Extract the (X, Y) coordinate from the center of the cell holding the provided text.  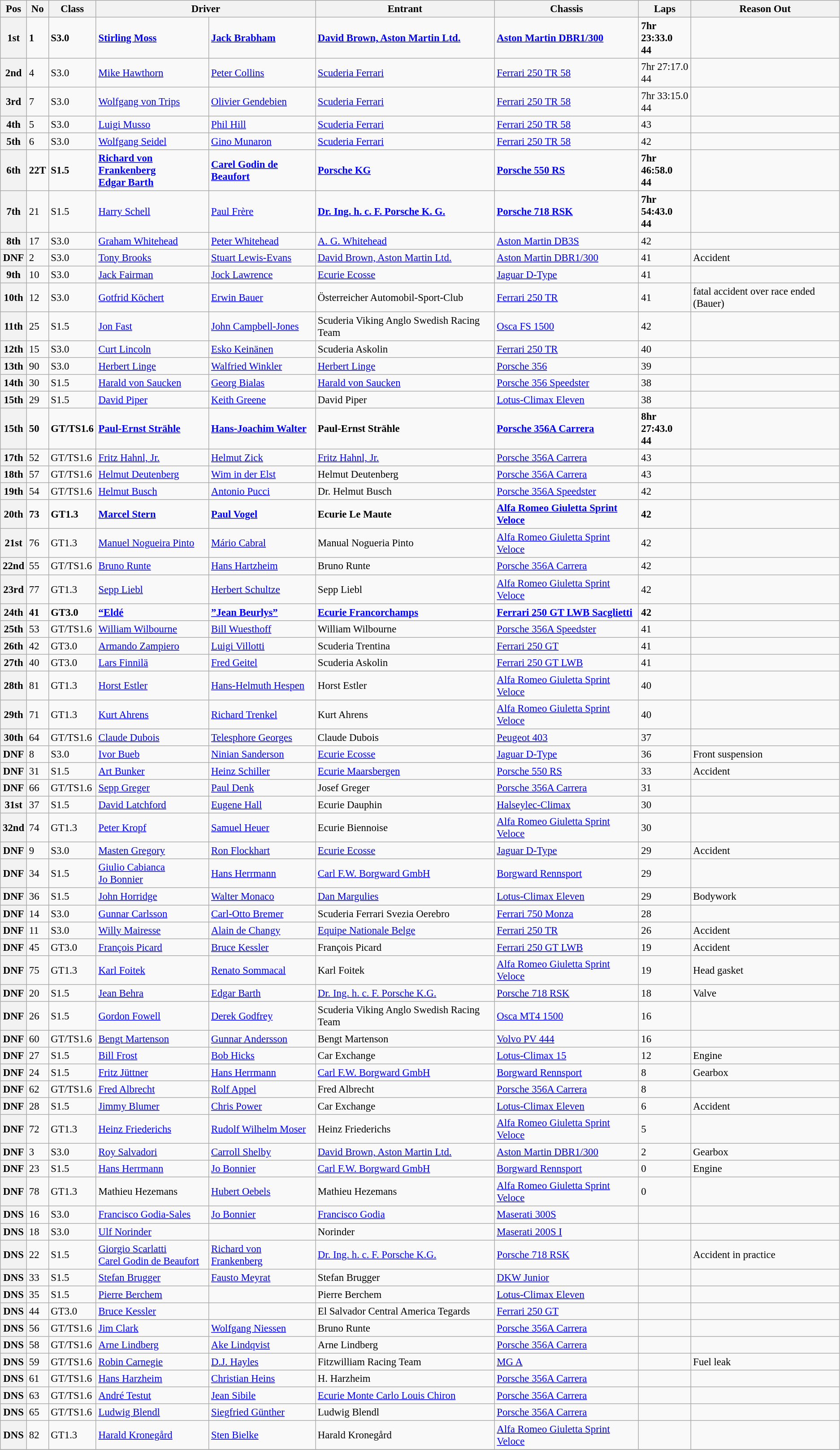
Gunnar Andersson (262, 1039)
4th (13, 125)
30th (13, 737)
Bodywork (765, 897)
54 (38, 492)
Josef Greger (405, 788)
Bob Hicks (262, 1056)
Osca MT4 1500 (567, 1016)
Walter Monaco (262, 897)
Manuel Nogueira Pinto (152, 544)
Olivier Gendebien (262, 102)
Luigi Villotti (262, 646)
73 (38, 514)
John Campbell-Jones (262, 327)
Front suspension (765, 754)
Scuderia Ferrari Svezia Oerebro (405, 914)
23 (38, 1169)
MG A (567, 1362)
“Eldé (152, 612)
Chris Power (262, 1106)
Peugeot 403 (567, 737)
29th (13, 715)
Gotfrid Köchert (152, 297)
76 (38, 544)
Volvo PV 444 (567, 1039)
8hr 27:43.044 (665, 429)
Renato Sommacal (262, 970)
Luigi Musso (152, 125)
Richard von Frankenberg Edgar Barth (152, 170)
24th (13, 612)
No (38, 9)
Art Bunker (152, 771)
Samuel Heuer (262, 828)
26th (13, 646)
3rd (13, 102)
Ecurie Le Maute (405, 514)
10 (38, 274)
22nd (13, 566)
44 (38, 1311)
Wolfgang Niessen (262, 1328)
2nd (13, 73)
Hans Hartzheim (262, 566)
Bill Wuesthoff (262, 629)
Armando Zampiero (152, 646)
21st (13, 544)
7 (38, 102)
77 (38, 589)
Antonio Pucci (262, 492)
19th (13, 492)
Fritz Jüttner (152, 1072)
Maserati 300S (567, 1215)
Eugene Hall (262, 805)
Paul Frère (262, 212)
63 (38, 1396)
Norinder (405, 1232)
Ferrari 750 Monza (567, 914)
Ecurie Monte Carlo Louis Chiron (405, 1396)
35 (38, 1294)
4 (38, 73)
Ulf Norinder (152, 1232)
Carel Godin de Beaufort (262, 170)
Valve (765, 993)
18th (13, 475)
Mike Hawthorn (152, 73)
Jim Clark (152, 1328)
66 (38, 788)
Peter Collins (262, 73)
72 (38, 1129)
Maserati 200S I (567, 1232)
Heinz Schiller (262, 771)
Edgar Barth (262, 993)
Herbert Schultze (262, 589)
Österreicher Automobil-Sport-Club (405, 297)
Wim in der Elst (262, 475)
75 (38, 970)
Peter Whitehead (262, 241)
Curt Lincoln (152, 349)
81 (38, 685)
Fred Geitel (262, 663)
Hans Harzheim (152, 1379)
21 (38, 212)
Porsche 356 (567, 366)
Pos (13, 9)
58 (38, 1345)
Alain de Changy (262, 930)
Ron Flockhart (262, 851)
Dr. Helmut Busch (405, 492)
71 (38, 715)
Richard von Frankenberg (262, 1255)
Hans-Joachim Walter (262, 429)
Lars Finnilä (152, 663)
Giorgio Scarlatti Carel Godin de Beaufort (152, 1255)
74 (38, 828)
Reason Out (765, 9)
Sten Bielke (262, 1435)
Laps (665, 9)
John Horridge (152, 897)
7hr 27:17.044 (665, 73)
64 (38, 737)
12th (13, 349)
Jimmy Blumer (152, 1106)
Esko Keinänen (262, 349)
Giulio Cabianca Jo Bonnier (152, 874)
11 (38, 930)
Accident in practice (765, 1255)
24 (38, 1072)
Marcel Stern (152, 514)
9 (38, 851)
Erwin Bauer (262, 297)
53 (38, 629)
H. Harzheim (405, 1379)
78 (38, 1192)
22 (38, 1255)
Head gasket (765, 970)
Halseylec-Climax (567, 805)
DKW Junior (567, 1277)
El Salvador Central America Tegards (405, 1311)
Bill Frost (152, 1056)
André Testut (152, 1396)
Ecurie Biennoise (405, 828)
7hr 23:33.044 (665, 38)
45 (38, 947)
Phil Hill (262, 125)
13th (13, 366)
Equipe Nationale Belge (405, 930)
Harry Schell (152, 212)
1st (13, 38)
14th (13, 383)
Francisco Godia (405, 1215)
Fuel leak (765, 1362)
Roy Salvadori (152, 1152)
Keith Greene (262, 400)
D.J. Hayles (262, 1362)
10th (13, 297)
20 (38, 993)
61 (38, 1379)
Georg Bialas (262, 383)
Jon Fast (152, 327)
Paul Denk (262, 788)
Walfried Winkler (262, 366)
55 (38, 566)
Gordon Fowell (152, 1016)
57 (38, 475)
Chassis (567, 9)
Christian Heins (262, 1379)
Ecurie Francorchamps (405, 612)
Mário Cabral (262, 544)
27th (13, 663)
28th (13, 685)
34 (38, 874)
Ferrari 250 GT LWB Sacglietti (567, 612)
Sepp Greger (152, 788)
Wolfgang Seidel (152, 142)
Class (72, 9)
Jack Fairman (152, 274)
Scuderia Trentina (405, 646)
Derek Godfrey (262, 1016)
Ninian Sanderson (262, 754)
Tony Brooks (152, 257)
11th (13, 327)
Jock Lawrence (262, 274)
Francisco Godia-Sales (152, 1215)
Gunnar Carlsson (152, 914)
3 (38, 1152)
Hans-Helmuth Hespen (262, 685)
Osca FS 1500 (567, 327)
7hr 33:15.044 (665, 102)
Stirling Moss (152, 38)
Masten Gregory (152, 851)
Willy Mairesse (152, 930)
Porsche 356 Speedster (567, 383)
Richard Trenkel (262, 715)
Driver (205, 9)
5th (13, 142)
60 (38, 1039)
39 (665, 366)
20th (13, 514)
25th (13, 629)
15 (38, 349)
8th (13, 241)
Ake Lindqvist (262, 1345)
14 (38, 914)
6th (13, 170)
Fitzwilliam Racing Team (405, 1362)
22T (38, 170)
62 (38, 1089)
Lotus-Climax 15 (567, 1056)
A. G. Whitehead (405, 241)
Helmut Zick (262, 458)
Ecurie Maarsbergen (405, 771)
90 (38, 366)
Carroll Shelby (262, 1152)
Paul Vogel (262, 514)
7hr 54:43.044 (665, 212)
Dr. Ing. h. c. F. Porsche K. G. (405, 212)
Dan Margulies (405, 897)
52 (38, 458)
Ivor Bueb (152, 754)
Jack Brabham (262, 38)
Robin Carnegie (152, 1362)
Jean Sibile (262, 1396)
”Jean Beurlys” (262, 612)
31st (13, 805)
Rolf Appel (262, 1089)
Stuart Lewis-Evans (262, 257)
Ecurie Dauphin (405, 805)
Manual Nogueria Pinto (405, 544)
27 (38, 1056)
Carl-Otto Bremer (262, 914)
Rudolf Wilhelm Moser (262, 1129)
fatal accident over race ended (Bauer) (765, 297)
59 (38, 1362)
Helmut Busch (152, 492)
65 (38, 1412)
Fausto Meyrat (262, 1277)
Peter Kropf (152, 828)
Aston Martin DB3S (567, 241)
56 (38, 1328)
Entrant (405, 9)
Graham Whitehead (152, 241)
50 (38, 429)
23rd (13, 589)
82 (38, 1435)
David Latchford (152, 805)
9th (13, 274)
Jean Behra (152, 993)
Telesphore Georges (262, 737)
Wolfgang von Trips (152, 102)
Siegfried Günther (262, 1412)
7th (13, 212)
17th (13, 458)
Porsche KG (405, 170)
Hubert Oebels (262, 1192)
32nd (13, 828)
1 (38, 38)
17 (38, 241)
Gino Munaron (262, 142)
25 (38, 327)
7hr 46:58.044 (665, 170)
